Find where the given text appears and provide that cell's center as [X, Y] coordinate. 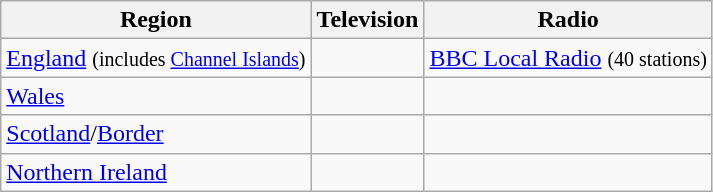
Wales [156, 96]
England (includes Channel Islands) [156, 58]
Scotland/Border [156, 134]
Television [368, 20]
BBC Local Radio (40 stations) [568, 58]
Northern Ireland [156, 172]
Radio [568, 20]
Region [156, 20]
